Extract the [x, y] coordinate from the center of the cell holding the provided text.  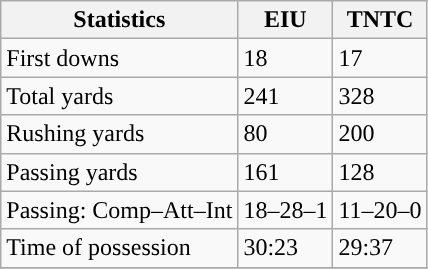
First downs [120, 58]
17 [380, 58]
Time of possession [120, 248]
Passing yards [120, 172]
Total yards [120, 96]
200 [380, 134]
161 [286, 172]
128 [380, 172]
Statistics [120, 20]
11–20–0 [380, 210]
30:23 [286, 248]
241 [286, 96]
18 [286, 58]
Rushing yards [120, 134]
EIU [286, 20]
18–28–1 [286, 210]
328 [380, 96]
29:37 [380, 248]
TNTC [380, 20]
80 [286, 134]
Passing: Comp–Att–Int [120, 210]
